Capture the cell that displays the provided text and extract its [x, y] central coordinate. 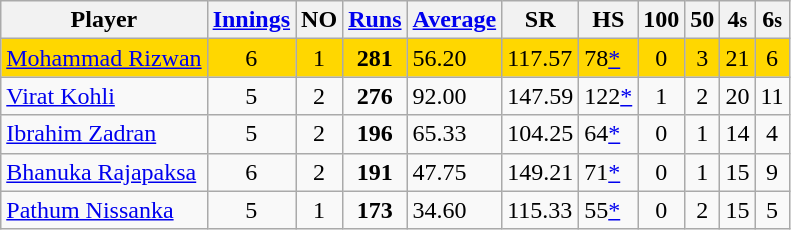
9 [772, 172]
115.33 [540, 210]
14 [738, 134]
11 [772, 96]
104.25 [540, 134]
Mohammad Rizwan [104, 58]
3 [702, 58]
47.75 [454, 172]
173 [375, 210]
SR [540, 20]
149.21 [540, 172]
92.00 [454, 96]
6s [772, 20]
65.33 [454, 134]
Virat Kohli [104, 96]
191 [375, 172]
21 [738, 58]
100 [662, 20]
4 [772, 134]
Player [104, 20]
147.59 [540, 96]
55* [608, 210]
NO [320, 20]
56.20 [454, 58]
281 [375, 58]
Pathum Nissanka [104, 210]
HS [608, 20]
64* [608, 134]
4s [738, 20]
78* [608, 58]
34.60 [454, 210]
276 [375, 96]
122* [608, 96]
117.57 [540, 58]
20 [738, 96]
71* [608, 172]
Bhanuka Rajapaksa [104, 172]
Runs [375, 20]
Ibrahim Zadran [104, 134]
Innings [251, 20]
196 [375, 134]
Average [454, 20]
50 [702, 20]
